Determine the [x, y] coordinate at the center of the cell enclosing the given text.  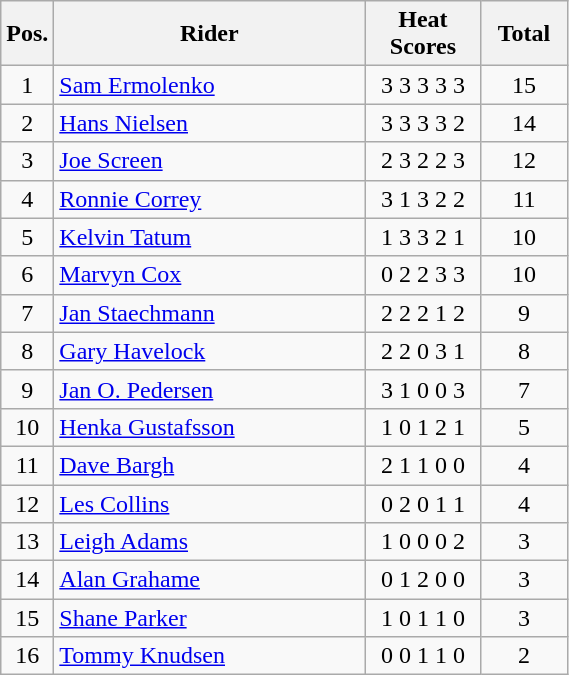
2 3 2 2 3 [423, 161]
0 2 2 3 3 [423, 275]
1 0 1 1 0 [423, 618]
Joe Screen [210, 161]
Hans Nielsen [210, 123]
13 [28, 542]
2 1 1 0 0 [423, 465]
Total [524, 34]
Jan Staechmann [210, 313]
1 3 3 2 1 [423, 237]
Shane Parker [210, 618]
0 0 1 1 0 [423, 656]
3 1 0 0 3 [423, 389]
0 1 2 0 0 [423, 580]
Henka Gustafsson [210, 427]
2 2 0 3 1 [423, 351]
6 [28, 275]
Rider [210, 34]
Marvyn Cox [210, 275]
2 2 2 1 2 [423, 313]
3 3 3 3 2 [423, 123]
Tommy Knudsen [210, 656]
16 [28, 656]
Sam Ermolenko [210, 85]
Leigh Adams [210, 542]
1 [28, 85]
Jan O. Pedersen [210, 389]
Alan Grahame [210, 580]
3 3 3 3 3 [423, 85]
Ronnie Correy [210, 199]
Gary Havelock [210, 351]
1 0 0 0 2 [423, 542]
Les Collins [210, 503]
1 0 1 2 1 [423, 427]
0 2 0 1 1 [423, 503]
Kelvin Tatum [210, 237]
Heat Scores [423, 34]
Pos. [28, 34]
Dave Bargh [210, 465]
3 1 3 2 2 [423, 199]
